Find where the given text appears and provide that cell's center as [x, y] coordinate. 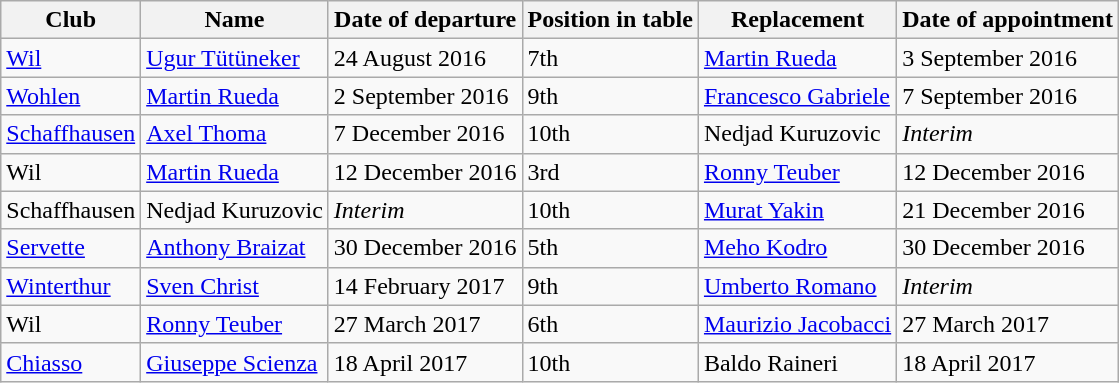
Date of appointment [1008, 20]
6th [610, 324]
5th [610, 248]
Replacement [797, 20]
3rd [610, 172]
Chiasso [71, 362]
Meho Kodro [797, 248]
Giuseppe Scienza [235, 362]
21 December 2016 [1008, 210]
Club [71, 20]
Baldo Raineri [797, 362]
Ugur Tütüneker [235, 58]
Wohlen [71, 96]
Murat Yakin [797, 210]
Name [235, 20]
3 September 2016 [1008, 58]
Umberto Romano [797, 286]
14 February 2017 [425, 286]
2 September 2016 [425, 96]
Winterthur [71, 286]
24 August 2016 [425, 58]
Position in table [610, 20]
7 December 2016 [425, 134]
Anthony Braizat [235, 248]
7 September 2016 [1008, 96]
Date of departure [425, 20]
Servette [71, 248]
7th [610, 58]
Sven Christ [235, 286]
Francesco Gabriele [797, 96]
Axel Thoma [235, 134]
Maurizio Jacobacci [797, 324]
